For the text-containing cell, return its midpoint in (x, y) coordinate format. 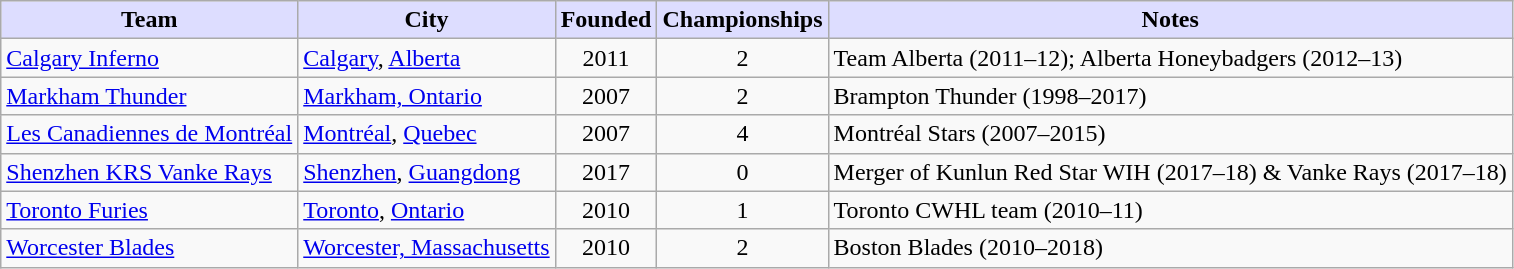
Brampton Thunder (1998–2017) (1170, 96)
Les Canadiennes de Montréal (150, 134)
Shenzhen, Guangdong (426, 172)
0 (742, 172)
Toronto, Ontario (426, 210)
Montréal Stars (2007–2015) (1170, 134)
Notes (1170, 20)
Toronto Furies (150, 210)
Shenzhen KRS Vanke Rays (150, 172)
Markham Thunder (150, 96)
Markham, Ontario (426, 96)
Founded (606, 20)
4 (742, 134)
2017 (606, 172)
1 (742, 210)
Calgary Inferno (150, 58)
Team Alberta (2011–12); Alberta Honeybadgers (2012–13) (1170, 58)
Worcester, Massachusetts (426, 248)
Montréal, Quebec (426, 134)
Boston Blades (2010–2018) (1170, 248)
2011 (606, 58)
Championships (742, 20)
Team (150, 20)
Merger of Kunlun Red Star WIH (2017–18) & Vanke Rays (2017–18) (1170, 172)
City (426, 20)
Worcester Blades (150, 248)
Calgary, Alberta (426, 58)
Toronto CWHL team (2010–11) (1170, 210)
